Identify which cell holds the provided text, then report its (X, Y) central coordinate. 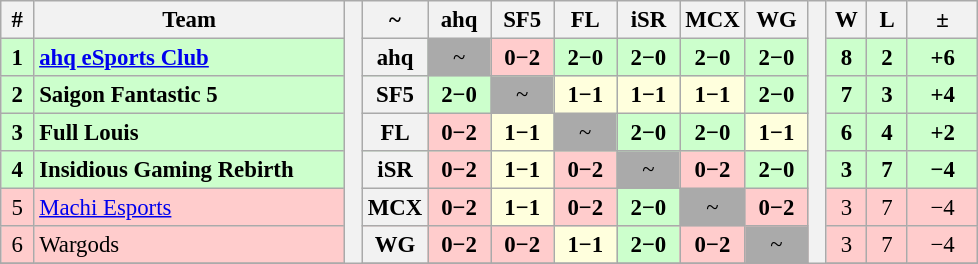
5 (18, 208)
⁠⁠Insidious Gaming Rebirth (190, 170)
+6 (942, 58)
L (888, 20)
Team (190, 20)
⁠Wargods (190, 245)
Machi Esports (190, 208)
+4 (942, 95)
Saigon Fantastic 5 (190, 95)
8 (846, 58)
+2 (942, 133)
± (942, 20)
⁠Full Louis (190, 133)
ahq eSports Club (190, 58)
# (18, 20)
W (846, 20)
1 (18, 58)
